Scan for the cell matching the given text and deliver its (x, y) coordinate at center. 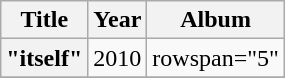
2010 (118, 58)
rowspan="5" (216, 58)
Album (216, 20)
Title (44, 20)
Year (118, 20)
"itself" (44, 58)
